Return (X, Y) of the center of cell containing provided text 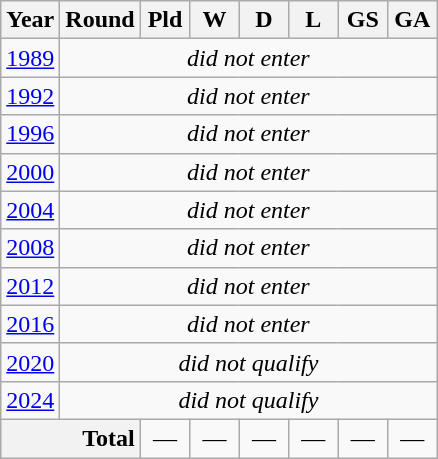
Round (100, 20)
GA (412, 20)
1989 (30, 58)
2004 (30, 210)
W (214, 20)
2024 (30, 400)
1992 (30, 96)
Total (71, 438)
2016 (30, 324)
D (264, 20)
2000 (30, 172)
1996 (30, 134)
2012 (30, 286)
Year (30, 20)
Pld (164, 20)
2008 (30, 248)
GS (362, 20)
2020 (30, 362)
L (314, 20)
